Find where the given text appears and provide that cell's center as (X, Y) coordinate. 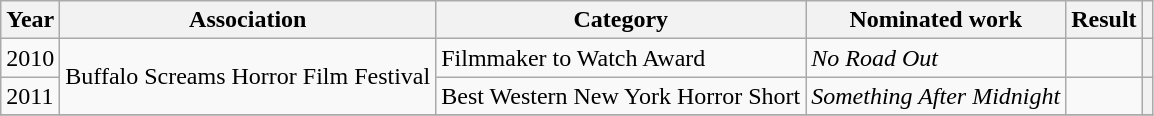
2011 (30, 96)
Something After Midnight (936, 96)
Best Western New York Horror Short (621, 96)
Category (621, 20)
Result (1104, 20)
2010 (30, 58)
Association (248, 20)
Buffalo Screams Horror Film Festival (248, 77)
No Road Out (936, 58)
Year (30, 20)
Nominated work (936, 20)
Filmmaker to Watch Award (621, 58)
